Extract the [x, y] coordinate from the center of the cell holding the provided text.  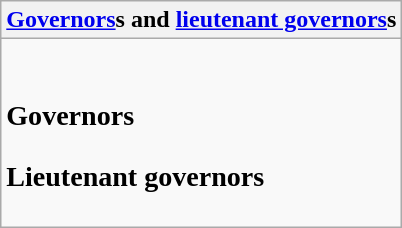
Governorss and lieutenant governorss [202, 20]
GovernorsLieutenant governors [202, 133]
